Locate the cell with the specified text and output its (x, y) center coordinate. 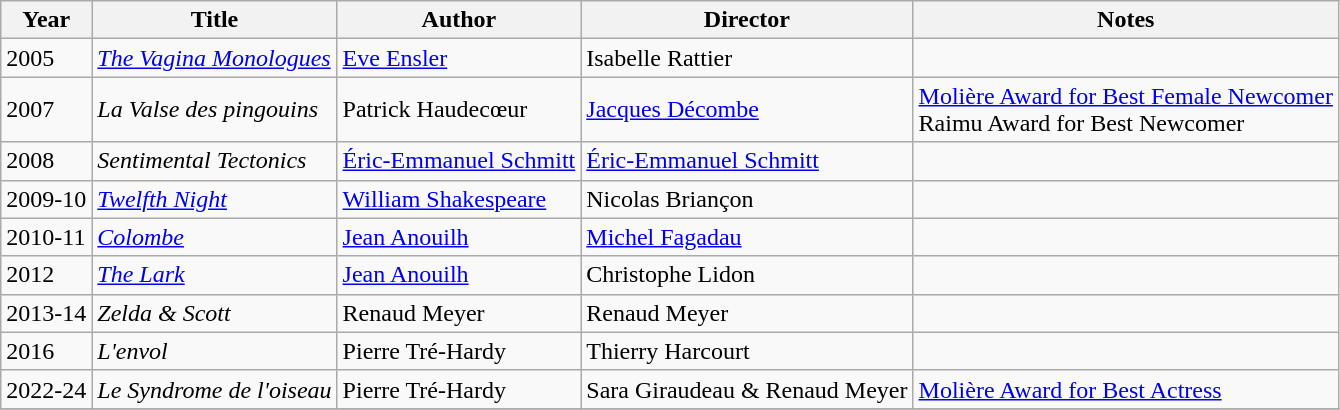
2013-14 (46, 313)
The Lark (214, 275)
Isabelle Rattier (747, 58)
Sara Giraudeau & Renaud Meyer (747, 389)
Notes (1126, 20)
Eve Ensler (459, 58)
L'envol (214, 351)
2012 (46, 275)
2008 (46, 161)
2010-11 (46, 237)
Director (747, 20)
Sentimental Tectonics (214, 161)
Jacques Décombe (747, 110)
Patrick Haudecœur (459, 110)
2022-24 (46, 389)
2007 (46, 110)
Title (214, 20)
Author (459, 20)
Year (46, 20)
2005 (46, 58)
La Valse des pingouins (214, 110)
Michel Fagadau (747, 237)
William Shakespeare (459, 199)
Molière Award for Best Actress (1126, 389)
2016 (46, 351)
Twelfth Night (214, 199)
The Vagina Monologues (214, 58)
Christophe Lidon (747, 275)
Thierry Harcourt (747, 351)
Le Syndrome de l'oiseau (214, 389)
Nicolas Briançon (747, 199)
Colombe (214, 237)
Molière Award for Best Female NewcomerRaimu Award for Best Newcomer (1126, 110)
2009-10 (46, 199)
Zelda & Scott (214, 313)
